Pinpoint the cell where the given text exists, returning its [x, y] midpoint coordinate. 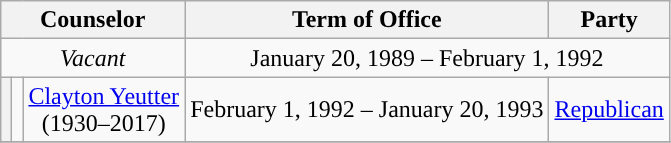
Party [609, 20]
Term of Office [367, 20]
February 1, 1992 – January 20, 1993 [367, 110]
Counselor [93, 20]
Republican [609, 110]
Clayton Yeutter(1930–2017) [104, 110]
January 20, 1989 – February 1, 1992 [428, 58]
Vacant [93, 58]
